Return [x, y] of the center of cell containing provided text 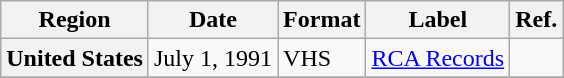
RCA Records [438, 58]
Label [438, 20]
Region [75, 20]
United States [75, 58]
VHS [322, 58]
Format [322, 20]
Date [212, 20]
July 1, 1991 [212, 58]
Ref. [536, 20]
